Provide the [x, y] coordinate of the cell's center where the given text is located.  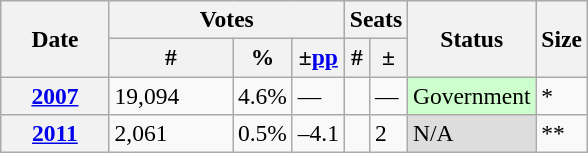
0.5% [262, 133]
N/A [472, 133]
±pp [318, 57]
% [262, 57]
2007 [55, 95]
2,061 [170, 133]
19,094 [170, 95]
** [562, 133]
* [562, 95]
Government [472, 95]
± [388, 57]
4.6% [262, 95]
2011 [55, 133]
Date [55, 38]
Status [472, 38]
2 [388, 133]
Votes [226, 19]
Size [562, 38]
–4.1 [318, 133]
Seats [376, 19]
